Search for the cell housing the specified text and yield its (X, Y) center coordinate. 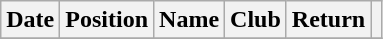
Date (30, 20)
Name (190, 20)
Position (107, 20)
Return (328, 20)
Club (256, 20)
